Find where the given text appears and provide that cell's center as (X, Y) coordinate. 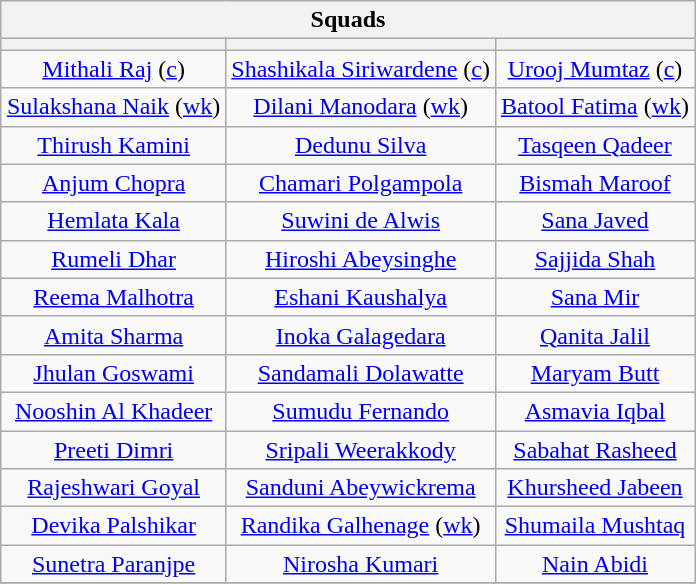
Sabahat Rasheed (594, 449)
Hemlata Kala (113, 221)
Jhulan Goswami (113, 373)
Dedunu Silva (361, 145)
Batool Fatima (wk) (594, 107)
Sunetra Paranjpe (113, 564)
Squads (348, 20)
Sana Mir (594, 297)
Maryam Butt (594, 373)
Randika Galhenage (wk) (361, 526)
Dilani Manodara (wk) (361, 107)
Bismah Maroof (594, 183)
Rajeshwari Goyal (113, 488)
Nain Abidi (594, 564)
Shumaila Mushtaq (594, 526)
Sanduni Abeywickrema (361, 488)
Sana Javed (594, 221)
Mithali Raj (c) (113, 69)
Rumeli Dhar (113, 259)
Sumudu Fernando (361, 411)
Sandamali Dolawatte (361, 373)
Khursheed Jabeen (594, 488)
Suwini de Alwis (361, 221)
Preeti Dimri (113, 449)
Chamari Polgampola (361, 183)
Sajjida Shah (594, 259)
Nirosha Kumari (361, 564)
Eshani Kaushalya (361, 297)
Nooshin Al Khadeer (113, 411)
Reema Malhotra (113, 297)
Tasqeen Qadeer (594, 145)
Sulakshana Naik (wk) (113, 107)
Qanita Jalil (594, 335)
Inoka Galagedara (361, 335)
Anjum Chopra (113, 183)
Sripali Weerakkody (361, 449)
Asmavia Iqbal (594, 411)
Devika Palshikar (113, 526)
Urooj Mumtaz (c) (594, 69)
Hiroshi Abeysinghe (361, 259)
Thirush Kamini (113, 145)
Shashikala Siriwardene (c) (361, 69)
Amita Sharma (113, 335)
